Provide the (x, y) coordinate of the cell's center where the given text is located.  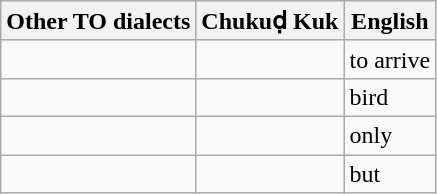
only (390, 135)
but (390, 173)
bird (390, 97)
Chukuḍ Kuk (270, 21)
Other TO dialects (98, 21)
English (390, 21)
to arrive (390, 59)
